Detect which cell encompasses the target text, then output its [x, y] center coordinate. 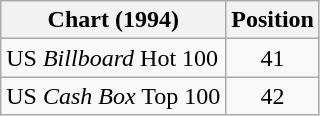
Chart (1994) [114, 20]
US Cash Box Top 100 [114, 96]
Position [273, 20]
42 [273, 96]
41 [273, 58]
US Billboard Hot 100 [114, 58]
